Locate the cell with the specified text and output its (X, Y) center coordinate. 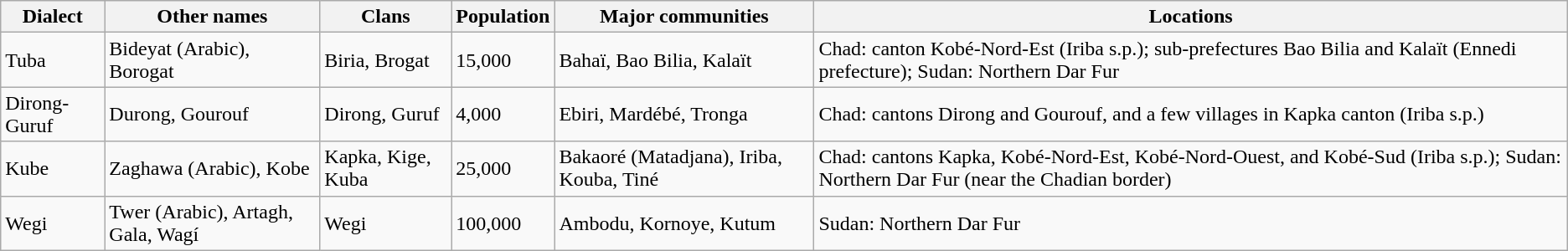
Zaghawa (Arabic), Kobe (213, 169)
Dirong, Guruf (385, 114)
Kube (53, 169)
100,000 (503, 223)
Sudan: Northern Dar Fur (1191, 223)
Locations (1191, 17)
Clans (385, 17)
4,000 (503, 114)
Chad: canton Kobé-Nord-Est (Iriba s.p.); sub-prefectures Bao Bilia and Kalaït (Ennedi prefecture); Sudan: Northern Dar Fur (1191, 60)
Kapka, Kige, Kuba (385, 169)
Ambodu, Kornoye, Kutum (684, 223)
Tuba (53, 60)
Other names (213, 17)
Ebiri, Mardébé, Tronga (684, 114)
Chad: cantons Kapka, Kobé-Nord-Est, Kobé-Nord-Ouest, and Kobé-Sud (Iriba s.p.); Sudan: Northern Dar Fur (near the Chadian border) (1191, 169)
Bakaoré (Matadjana), Iriba, Kouba, Tiné (684, 169)
Durong, Gourouf (213, 114)
Dirong-Guruf (53, 114)
Dialect (53, 17)
Chad: cantons Dirong and Gourouf, and a few villages in Kapka canton (Iriba s.p.) (1191, 114)
Twer (Arabic), Artagh, Gala, Wagí (213, 223)
Bideyat (Arabic), Borogat (213, 60)
Population (503, 17)
Biria, Brogat (385, 60)
25,000 (503, 169)
15,000 (503, 60)
Major communities (684, 17)
Bahaï, Bao Bilia, Kalaït (684, 60)
